Search for the cell housing the specified text and yield its (x, y) center coordinate. 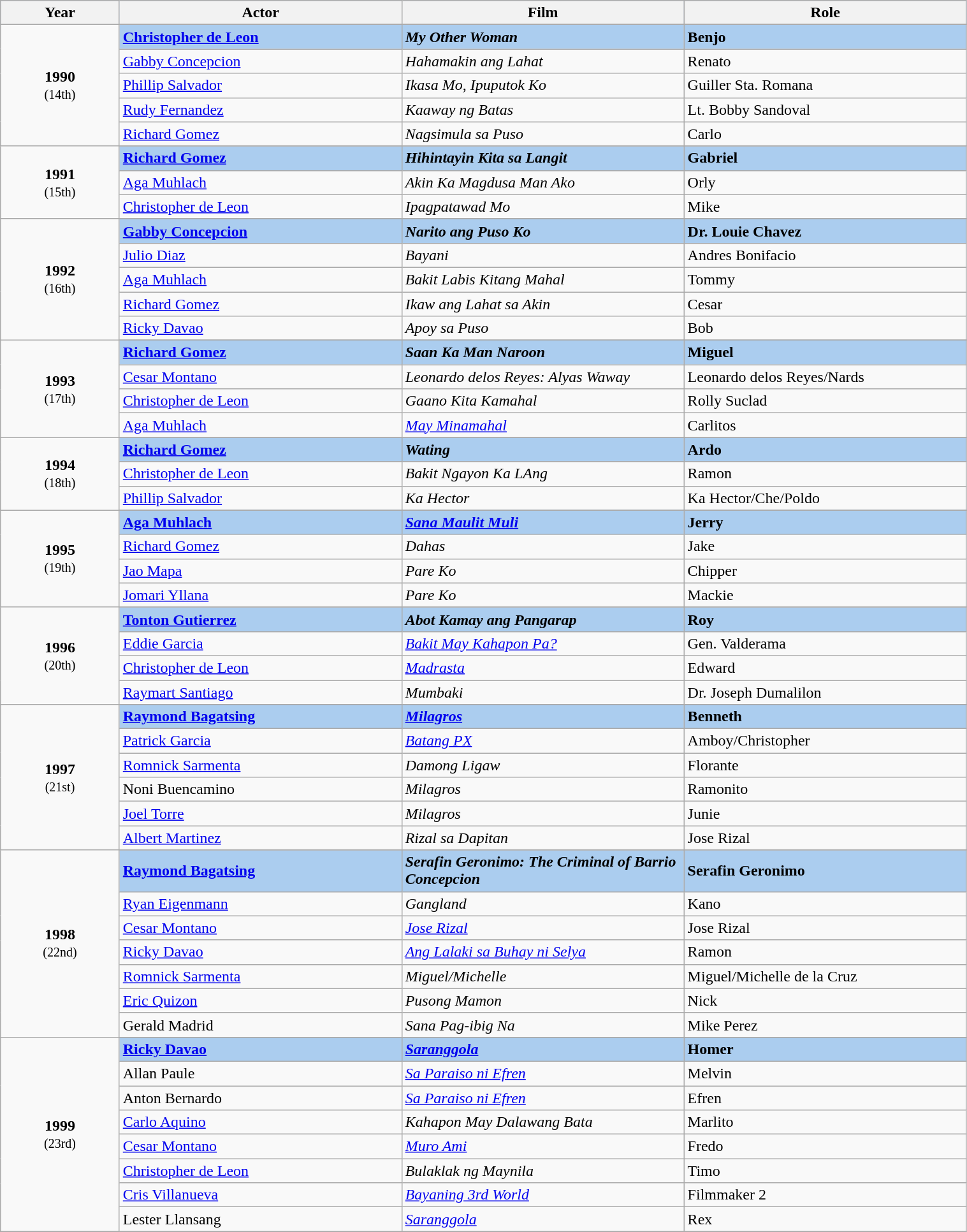
Bakit Labis Kitang Mahal (543, 279)
Jomari Yllana (260, 595)
Dahas (543, 546)
Role (825, 13)
Lester Llansang (260, 1219)
Nagsimula sa Puso (543, 134)
1995(19th) (60, 559)
Carlitos (825, 425)
Amboy/Christopher (825, 741)
Nick (825, 1001)
Gabriel (825, 158)
Cesar (825, 304)
Efren (825, 1097)
Miguel/Michelle (543, 976)
Anton Bernardo (260, 1097)
Actor (260, 13)
Rizal sa Dapitan (543, 838)
Jake (825, 546)
Madrasta (543, 668)
Ramonito (825, 789)
Mumbaki (543, 692)
Mackie (825, 595)
Eddie Garcia (260, 643)
Bakit May Kahapon Pa? (543, 643)
Wating (543, 450)
Chipper (825, 571)
Carlo (825, 134)
Marlito (825, 1122)
Ikasa Mo, Ipuputok Ko (543, 85)
Gen. Valderama (825, 643)
Fredo (825, 1147)
Leonardo delos Reyes: Alyas Waway (543, 377)
Ryan Eigenmann (260, 904)
1996(20th) (60, 656)
Kahapon May Dalawang Bata (543, 1122)
Sana Pag-ibig Na (543, 1025)
1994(18th) (60, 474)
Ipagpatawad Mo (543, 207)
1997(21st) (60, 777)
Rex (825, 1219)
Filmmaker 2 (825, 1195)
Ka Hector (543, 498)
Ardo (825, 450)
Kano (825, 904)
Bayaning 3rd World (543, 1195)
Bulaklak ng Maynila (543, 1171)
Raymart Santiago (260, 692)
Edward (825, 668)
Orly (825, 182)
Dr. Louie Chavez (825, 231)
Bob (825, 328)
My Other Woman (543, 37)
Jao Mapa (260, 571)
May Minamahal (543, 425)
Julio Diaz (260, 255)
Patrick Garcia (260, 741)
Tonton Gutierrez (260, 619)
Joel Torre (260, 814)
Allan Paule (260, 1073)
Batang PX (543, 741)
Tommy (825, 279)
Andres Bonifacio (825, 255)
Florante (825, 765)
Melvin (825, 1073)
Carlo Aquino (260, 1122)
Film (543, 13)
Benneth (825, 717)
Abot Kamay ang Pangarap (543, 619)
Timo (825, 1171)
Albert Martinez (260, 838)
Hahamakin ang Lahat (543, 61)
Serafin Geronimo: The Criminal of Barrio Concepcion (543, 871)
Miguel/Michelle de la Cruz (825, 976)
Noni Buencamino (260, 789)
Pusong Mamon (543, 1001)
Guiller Sta. Romana (825, 85)
Dr. Joseph Dumalilon (825, 692)
Eric Quizon (260, 1001)
Homer (825, 1049)
Mike Perez (825, 1025)
Ang Lalaki sa Buhay ni Selya (543, 952)
Mike (825, 207)
Benjo (825, 37)
Jerry (825, 522)
Gaano Kita Kamahal (543, 401)
1993(17th) (60, 389)
Hihintayin Kita sa Langit (543, 158)
Saan Ka Man Naroon (543, 353)
Damong Ligaw (543, 765)
Ikaw ang Lahat sa Akin (543, 304)
Serafin Geronimo (825, 871)
Ka Hector/Che/Poldo (825, 498)
Cris Villanueva (260, 1195)
Bayani (543, 255)
1992(16th) (60, 279)
1990(14th) (60, 85)
Apoy sa Puso (543, 328)
Gangland (543, 904)
Miguel (825, 353)
Year (60, 13)
Lt. Bobby Sandoval (825, 110)
1991(15th) (60, 182)
Rudy Fernandez (260, 110)
Junie (825, 814)
Sana Maulit Muli (543, 522)
Narito ang Puso Ko (543, 231)
Kaaway ng Batas (543, 110)
Leonardo delos Reyes/Nards (825, 377)
Roy (825, 619)
Bakit Ngayon Ka LAng (543, 474)
1999(23rd) (60, 1134)
1998(22nd) (60, 944)
Renato (825, 61)
Gerald Madrid (260, 1025)
Akin Ka Magdusa Man Ako (543, 182)
Rolly Suclad (825, 401)
Muro Ami (543, 1147)
